Output the [X, Y] coordinate of the center of the cell containing the given text.  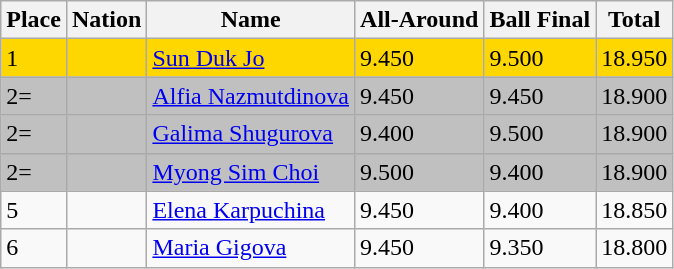
All-Around [420, 20]
Total [634, 20]
Place [34, 20]
18.950 [634, 58]
Myong Sim Choi [251, 172]
Name [251, 20]
Sun Duk Jo [251, 58]
5 [34, 210]
Ball Final [540, 20]
9.350 [540, 248]
Elena Karpuchina [251, 210]
Alfia Nazmutdinova [251, 96]
6 [34, 248]
Maria Gigova [251, 248]
18.800 [634, 248]
18.850 [634, 210]
Galima Shugurova [251, 134]
Nation [106, 20]
1 [34, 58]
